Return the (X, Y) coordinate for the center point of the cell that contains the specified text.  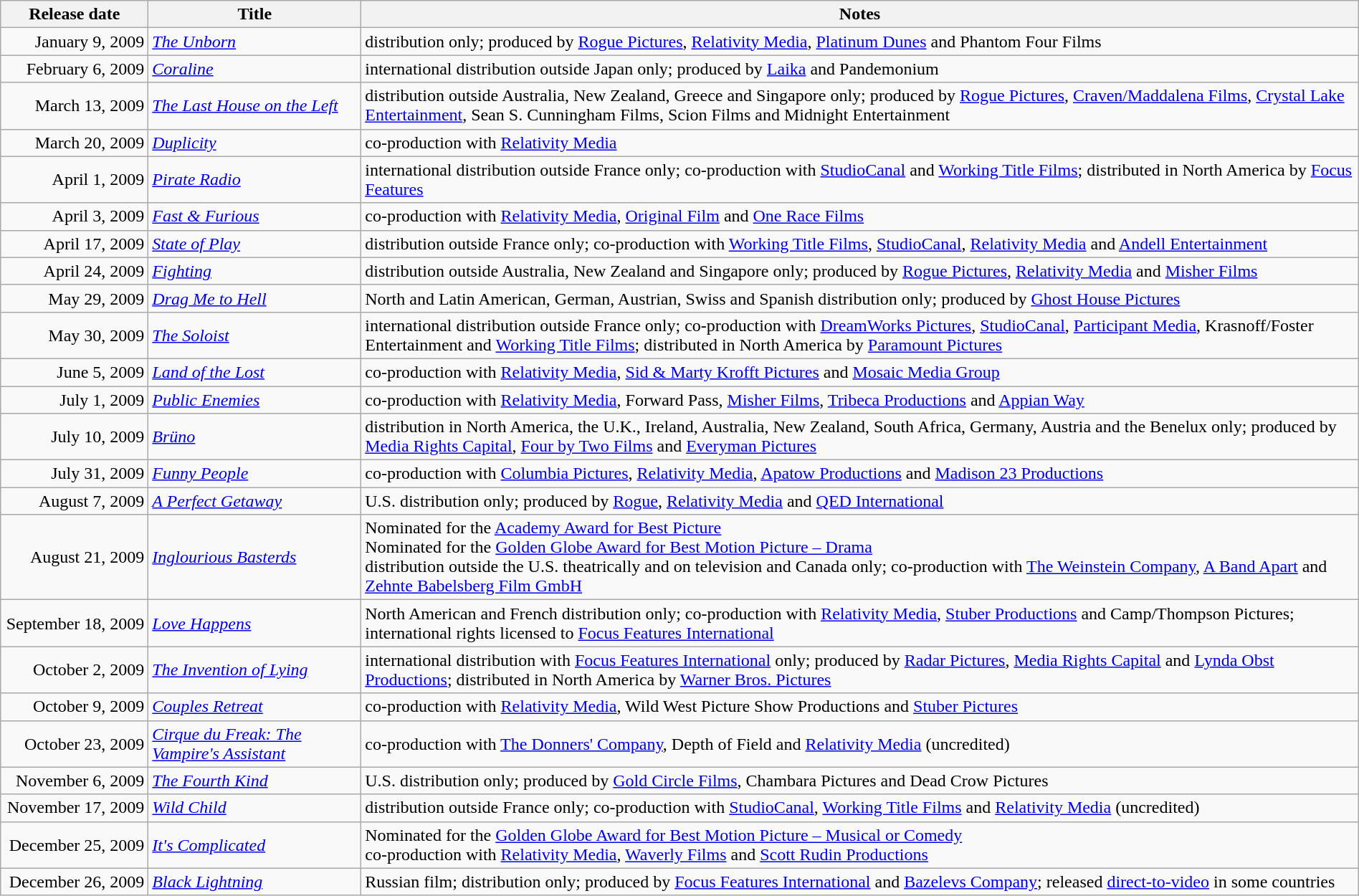
Russian film; distribution only; produced by Focus Features International and Bazelevs Company; released direct-to-video in some countries (860, 882)
co-production with The Donners' Company, Depth of Field and Relativity Media (uncredited) (860, 744)
April 24, 2009 (75, 271)
April 1, 2009 (75, 179)
co-production with Columbia Pictures, Relativity Media, Apatow Productions and Madison 23 Productions (860, 474)
Land of the Lost (255, 372)
international distribution outside Japan only; produced by Laika and Pandemonium (860, 69)
August 21, 2009 (75, 558)
co-production with Relativity Media, Forward Pass, Misher Films, Tribeca Productions and Appian Way (860, 399)
The Invention of Lying (255, 669)
July 1, 2009 (75, 399)
July 31, 2009 (75, 474)
September 18, 2009 (75, 624)
Funny People (255, 474)
Black Lightning (255, 882)
March 20, 2009 (75, 143)
May 29, 2009 (75, 298)
It's Complicated (255, 844)
Public Enemies (255, 399)
October 2, 2009 (75, 669)
distribution only; produced by Rogue Pictures, Relativity Media, Platinum Dunes and Phantom Four Films (860, 42)
Cirque du Freak: The Vampire's Assistant (255, 744)
The Fourth Kind (255, 781)
November 6, 2009 (75, 781)
October 9, 2009 (75, 707)
U.S. distribution only; produced by Rogue, Relativity Media and QED International (860, 501)
Title (255, 14)
February 6, 2009 (75, 69)
December 25, 2009 (75, 844)
distribution outside France only; co-production with Working Title Films, StudioCanal, Relativity Media and Andell Entertainment (860, 244)
co-production with Relativity Media, Sid & Marty Krofft Pictures and Mosaic Media Group (860, 372)
Fighting (255, 271)
co-production with Relativity Media (860, 143)
March 13, 2009 (75, 106)
Pirate Radio (255, 179)
Inglourious Basterds (255, 558)
distribution outside Australia, New Zealand and Singapore only; produced by Rogue Pictures, Relativity Media and Misher Films (860, 271)
co-production with Relativity Media, Wild West Picture Show Productions and Stuber Pictures (860, 707)
Love Happens (255, 624)
The Last House on the Left (255, 106)
Release date (75, 14)
April 3, 2009 (75, 216)
Fast & Furious (255, 216)
The Unborn (255, 42)
June 5, 2009 (75, 372)
Duplicity (255, 143)
Couples Retreat (255, 707)
Coraline (255, 69)
Drag Me to Hell (255, 298)
The Soloist (255, 335)
April 17, 2009 (75, 244)
North and Latin American, German, Austrian, Swiss and Spanish distribution only; produced by Ghost House Pictures (860, 298)
July 10, 2009 (75, 437)
distribution outside France only; co-production with StudioCanal, Working Title Films and Relativity Media (uncredited) (860, 808)
U.S. distribution only; produced by Gold Circle Films, Chambara Pictures and Dead Crow Pictures (860, 781)
State of Play (255, 244)
November 17, 2009 (75, 808)
Wild Child (255, 808)
December 26, 2009 (75, 882)
January 9, 2009 (75, 42)
Brüno (255, 437)
Notes (860, 14)
May 30, 2009 (75, 335)
A Perfect Getaway (255, 501)
co-production with Relativity Media, Original Film and One Race Films (860, 216)
October 23, 2009 (75, 744)
August 7, 2009 (75, 501)
